Capture the cell that displays the provided text and extract its [X, Y] central coordinate. 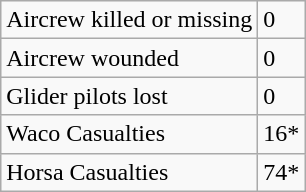
Glider pilots lost [130, 96]
16* [282, 134]
Aircrew wounded [130, 58]
74* [282, 172]
Aircrew killed or missing [130, 20]
Horsa Casualties [130, 172]
Waco Casualties [130, 134]
